Scan for the cell matching the given text and deliver its [x, y] coordinate at center. 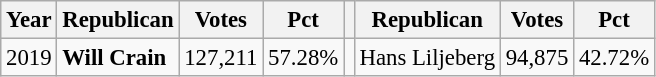
2019 [29, 58]
42.72% [614, 58]
94,875 [536, 58]
127,211 [221, 58]
Year [29, 20]
57.28% [304, 58]
Will Crain [118, 58]
Hans Liljeberg [427, 58]
